Provide the (x, y) coordinate of the cell's center where the given text is located.  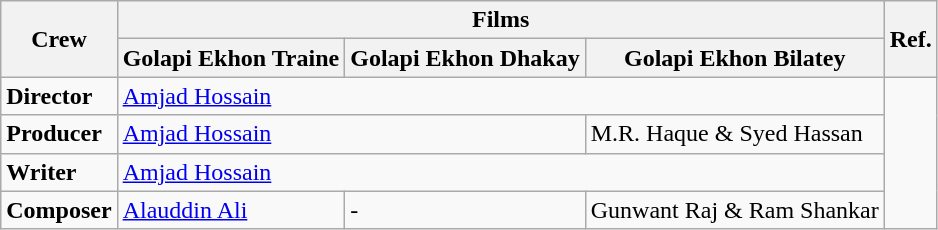
Crew (59, 39)
Golapi Ekhon Traine (231, 58)
Composer (59, 210)
M.R. Haque & Syed Hassan (734, 134)
Producer (59, 134)
Golapi Ekhon Bilatey (734, 58)
Ref. (910, 39)
Films (500, 20)
Gunwant Raj & Ram Shankar (734, 210)
- (465, 210)
Writer (59, 172)
Alauddin Ali (231, 210)
Golapi Ekhon Dhakay (465, 58)
Director (59, 96)
